For the text-containing cell, return its midpoint in [x, y] coordinate format. 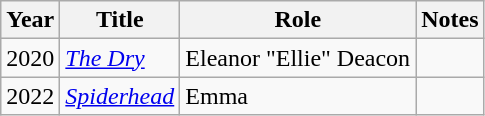
2022 [30, 96]
Notes [450, 20]
Spiderhead [120, 96]
The Dry [120, 58]
2020 [30, 58]
Eleanor "Ellie" Deacon [298, 58]
Title [120, 20]
Year [30, 20]
Role [298, 20]
Emma [298, 96]
